Locate the cell with the specified text and output its [X, Y] center coordinate. 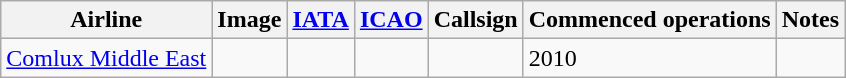
IATA [321, 20]
2010 [650, 58]
ICAO [391, 20]
Callsign [476, 20]
Airline [106, 20]
Commenced operations [650, 20]
Comlux Middle East [106, 58]
Notes [810, 20]
Image [250, 20]
